Detect which cell encompasses the target text, then output its [X, Y] center coordinate. 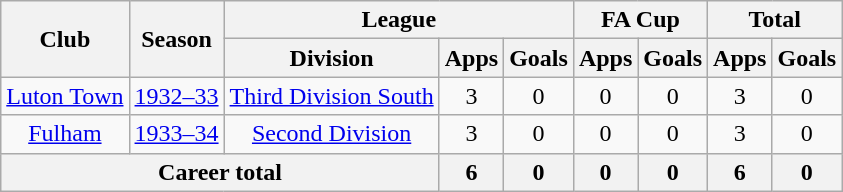
Luton Town [65, 96]
Division [332, 58]
Second Division [332, 134]
Third Division South [332, 96]
1933–34 [176, 134]
Club [65, 39]
Fulham [65, 134]
Season [176, 39]
FA Cup [640, 20]
Total [775, 20]
League [398, 20]
Career total [220, 172]
1932–33 [176, 96]
